Pinpoint the cell where the given text exists, returning its [x, y] midpoint coordinate. 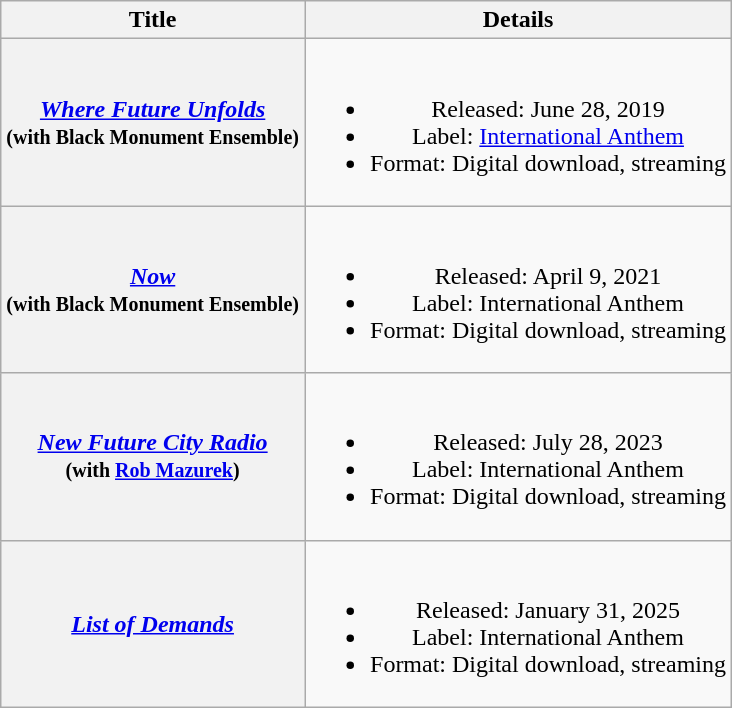
Released: January 31, 2025Label: International AnthemFormat: Digital download, streaming [518, 624]
New Future City Radio(with Rob Mazurek) [153, 456]
Now(with Black Monument Ensemble) [153, 290]
Where Future Unfolds(with Black Monument Ensemble) [153, 122]
Released: April 9, 2021Label: International AnthemFormat: Digital download, streaming [518, 290]
Released: July 28, 2023Label: International AnthemFormat: Digital download, streaming [518, 456]
Title [153, 20]
List of Demands [153, 624]
Details [518, 20]
Released: June 28, 2019Label: International AnthemFormat: Digital download, streaming [518, 122]
